Search for the cell housing the specified text and yield its [x, y] center coordinate. 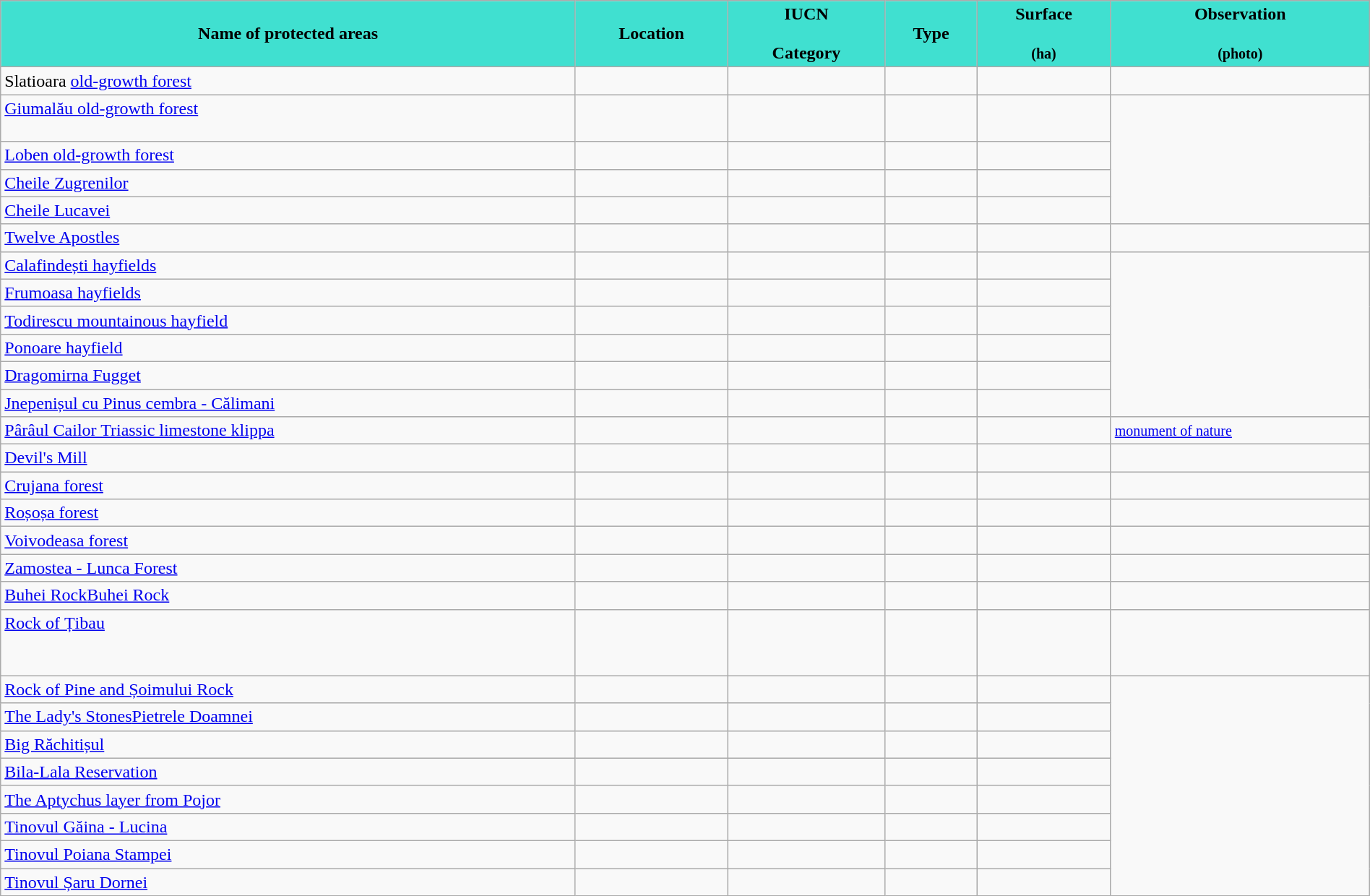
Cheile Lucavei [288, 210]
Ponoare hayfield [288, 348]
Buhei RockBuhei Rock [288, 595]
Jnepenișul cu Pinus cembra - Călimani [288, 402]
Calafindești hayfields [288, 265]
Devil's Mill [288, 458]
Tinovul Găina - Lucina [288, 827]
Frumoasa hayfields [288, 293]
IUCNCategory [806, 34]
Zamostea - Lunca Forest [288, 568]
Cheile Zugrenilor [288, 183]
Type [931, 34]
Voivodeasa forest [288, 540]
Dragomirna Fugget [288, 375]
Slatioara old-growth forest [288, 81]
Pârâul Cailor Triassic limestone klippa [288, 431]
Surface (ha) [1043, 34]
Crujana forest [288, 486]
Name of protected areas [288, 34]
Tinovul Șaru Dornei [288, 882]
Big Răchitișul [288, 744]
Observation(photo) [1240, 34]
Location [651, 34]
Roșoșa forest [288, 513]
Todirescu mountainous hayfield [288, 320]
Rock of Țibau [288, 642]
Rock of Pine and Șoimului Rock [288, 689]
The Lady's StonesPietrele Doamnei [288, 717]
Twelve Apostles [288, 238]
Tinovul Poiana Stampei [288, 854]
monument of nature [1240, 431]
Giumalău old-growth forest [288, 119]
The Aptychus layer from Pojor [288, 799]
Loben old-growth forest [288, 155]
Bila-Lala Reservation [288, 772]
